Search for the cell housing the specified text and yield its [X, Y] center coordinate. 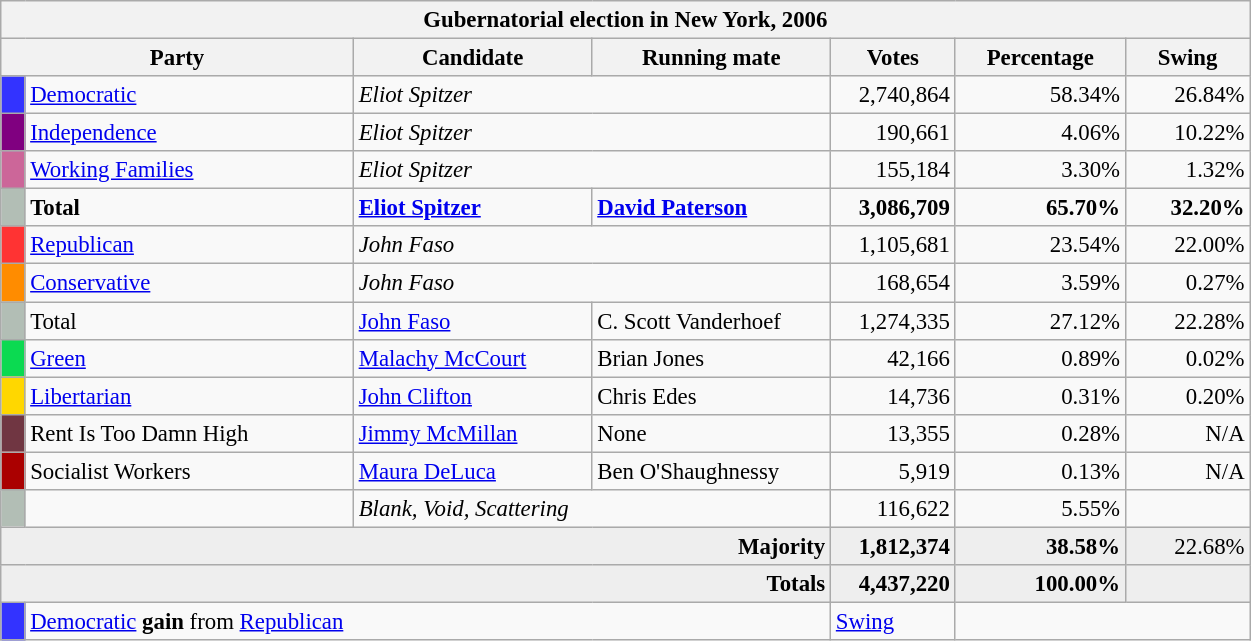
0.31% [1040, 396]
32.20% [1188, 208]
Majority [416, 546]
26.84% [1188, 95]
0.89% [1040, 358]
168,654 [894, 283]
David Paterson [712, 208]
1,105,681 [894, 245]
1.32% [1188, 170]
23.54% [1040, 245]
2,740,864 [894, 95]
Working Families [189, 170]
Percentage [1040, 58]
1,812,374 [894, 546]
Chris Edes [712, 396]
Blank, Void, Scattering [592, 509]
38.58% [1040, 546]
Democratic [189, 95]
155,184 [894, 170]
5,919 [894, 471]
5.55% [1040, 509]
Totals [416, 584]
0.13% [1040, 471]
Party [178, 58]
Libertarian [189, 396]
0.02% [1188, 358]
Independence [189, 133]
27.12% [1040, 321]
10.22% [1188, 133]
Votes [894, 58]
22.28% [1188, 321]
190,661 [894, 133]
1,274,335 [894, 321]
14,736 [894, 396]
Democratic gain from Republican [428, 621]
Jimmy McMillan [472, 433]
None [712, 433]
Running mate [712, 58]
Republican [189, 245]
Brian Jones [712, 358]
3.59% [1040, 283]
100.00% [1040, 584]
58.34% [1040, 95]
4.06% [1040, 133]
John Clifton [472, 396]
13,355 [894, 433]
Candidate [472, 58]
3.30% [1040, 170]
C. Scott Vanderhoef [712, 321]
22.68% [1188, 546]
0.28% [1040, 433]
Ben O'Shaughnessy [712, 471]
Maura DeLuca [472, 471]
65.70% [1040, 208]
22.00% [1188, 245]
0.27% [1188, 283]
3,086,709 [894, 208]
42,166 [894, 358]
Green [189, 358]
4,437,220 [894, 584]
Conservative [189, 283]
Socialist Workers [189, 471]
116,622 [894, 509]
0.20% [1188, 396]
Rent Is Too Damn High [189, 433]
Gubernatorial election in New York, 2006 [626, 20]
Malachy McCourt [472, 358]
